Locate the cell with the specified text and output its [X, Y] center coordinate. 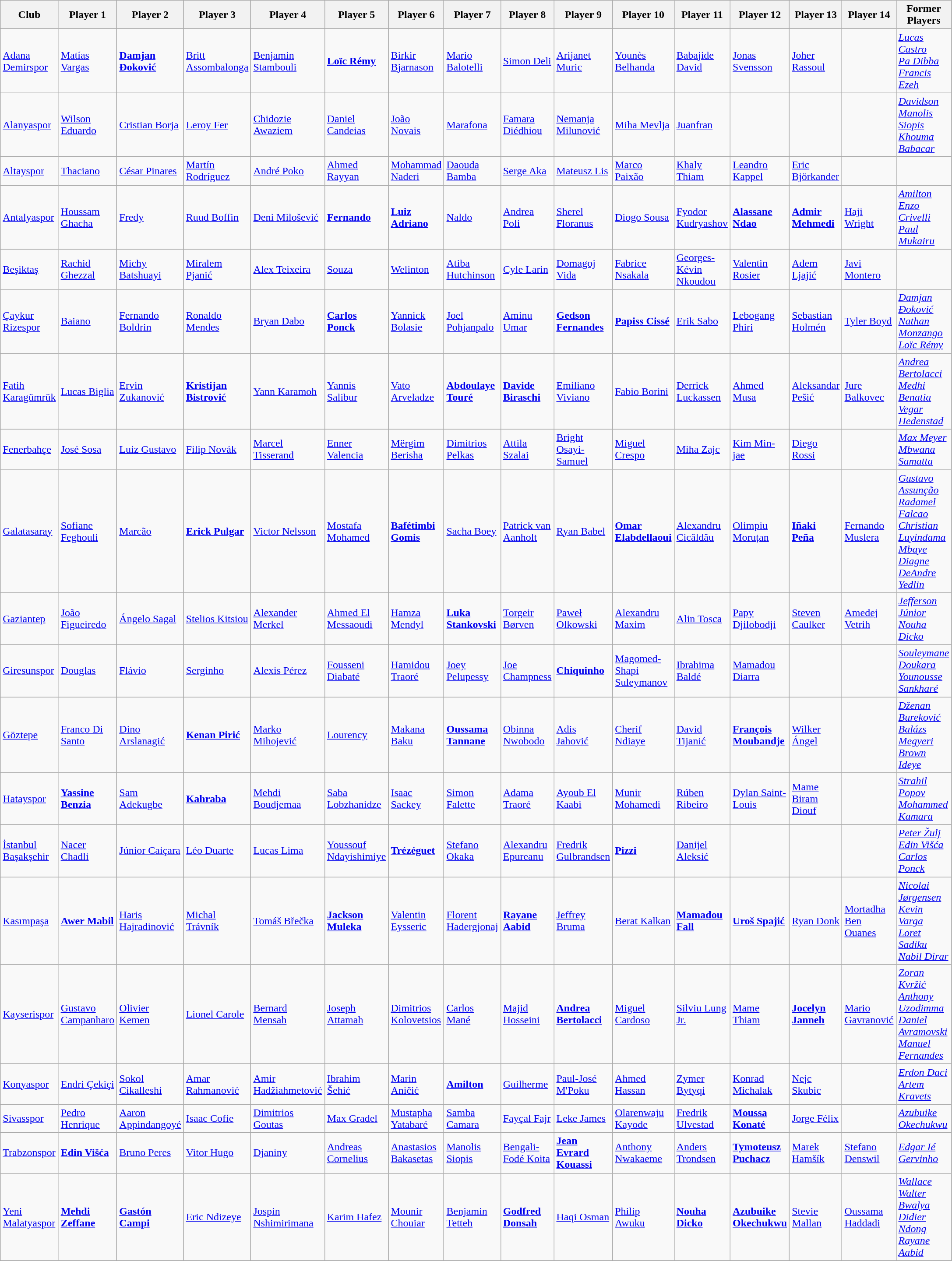
Mërgim Berisha [416, 449]
Hamza Mendyl [416, 618]
Player 6 [416, 15]
Miralem Pjanić [217, 269]
Amilton Enzo Crivelli Paul Mukairu [924, 217]
Strahil Popov Mohammed Kamara [924, 799]
Erick Pulgar [217, 531]
Göztepe [29, 735]
Vitor Hugo [217, 1153]
Yannis Salibur [356, 391]
Wallace Walter Bwalya Didier Ndong Rayane Aabid [924, 1217]
Edgar Ié Gervinho [924, 1153]
Bafétimbi Gomis [416, 531]
Douglas [88, 671]
Alexander Merkel [288, 618]
Sebastian Holmén [816, 321]
Jorge Félix [816, 1118]
Amedej Vetrih [869, 618]
José Sosa [88, 449]
Antalyaspor [29, 217]
François Moubandje [760, 735]
Tyler Boyd [869, 321]
Amir Hadžiahmetović [288, 1084]
Olimpiu Moruțan [760, 531]
Bruno Peres [150, 1153]
Jonas Svensson [760, 61]
Ibrahima Baldé [702, 671]
Younès Belhanda [643, 61]
Miguel Cardoso [643, 1014]
Sam Adekugbe [150, 799]
Mustapha Yatabaré [416, 1118]
Ahmed El Messaoudi [356, 618]
Arijanet Muric [583, 61]
Youssouf Ndayishimiye [356, 851]
Kahraba [217, 799]
Kim Min-jae [760, 449]
Andrea Poli [527, 217]
Anthony Nwakaeme [643, 1153]
Dženan Bureković Balázs Megyeri Brown Ideye [924, 735]
Anders Trondsen [702, 1153]
Samba Camara [472, 1118]
Luiz Gustavo [150, 449]
Yann Karamoh [288, 391]
Loïc Rémy [356, 61]
Omar Elabdellaoui [643, 531]
Danijel Aleksić [702, 851]
Dimitrios Goutas [288, 1118]
Daniel Candeias [356, 125]
Philip Awuku [643, 1217]
Çaykur Rizespor [29, 321]
Rachid Ghezzal [88, 269]
Souza [356, 269]
Lourency [356, 735]
Leke James [583, 1118]
Diego Rossi [816, 449]
Hatayspor [29, 799]
Galatasaray [29, 531]
Isaac Cofie [217, 1118]
Player 14 [869, 15]
Stefano Denswil [869, 1153]
Fredrik Ulvestad [702, 1118]
Haqi Osman [583, 1217]
Michal Trávník [217, 921]
Yeni Malatyaspor [29, 1217]
Flávio [150, 671]
Martín Rodríguez [217, 171]
Carlos Ponck [356, 321]
Baiano [88, 321]
Karim Hafez [356, 1217]
Miguel Crespo [643, 449]
Jean Evrard Kouassi [583, 1153]
Cherif Ndiaye [643, 735]
Sivasspor [29, 1118]
Aaron Appindangoyé [150, 1118]
Lucas Biglia [88, 391]
Gustavo Campanharo [88, 1014]
Oussama Tannane [472, 735]
Amar Rahmanović [217, 1084]
Fousseni Diabaté [356, 671]
Aminu Umar [527, 321]
Abdoulaye Touré [472, 391]
Atiba Hutchinson [472, 269]
Serge Aka [527, 171]
Famara Diédhiou [527, 125]
Matías Vargas [88, 61]
Alexandru Cicâldău [702, 531]
Olarenwaju Kayode [643, 1118]
Mario Gavranović [869, 1014]
Mamadou Diarra [760, 671]
Giresunspor [29, 671]
Joey Pelupessy [472, 671]
Anastasios Bakasetas [416, 1153]
Chiquinho [583, 671]
Jocelyn Janneh [816, 1014]
Uroš Spajić [760, 921]
Davidson Manolis Siopis Khouma Babacar [924, 125]
Erik Sabo [702, 321]
Nouha Dicko [702, 1217]
Aleksandar Pešić [816, 391]
Paweł Olkowski [583, 618]
Lionel Carole [217, 1014]
Ahmed Rayyan [356, 171]
Rúben Ribeiro [702, 799]
Alassane Ndao [760, 217]
Trézéguet [416, 851]
Filip Novák [217, 449]
Pedro Henrique [88, 1118]
Moussa Konaté [760, 1118]
Bengali-Fodé Koita [527, 1153]
Domagoj Vida [583, 269]
Andreas Cornelius [356, 1153]
João Novais [416, 125]
Nicolai Jørgensen Kevin Varga Loret Sadiku Nabil Dirar [924, 921]
André Poko [288, 171]
Simon Falette [472, 799]
Konyaspor [29, 1084]
Lucas Lima [288, 851]
Simon Deli [527, 61]
Serginho [217, 671]
Player 9 [583, 15]
Dylan Saint-Louis [760, 799]
Papy Djilobodji [760, 618]
Michy Batshuayi [150, 269]
Fabio Borini [643, 391]
Fredy [150, 217]
Nacer Chadli [88, 851]
Wilson Eduardo [88, 125]
Marcel Tisserand [288, 449]
Ahmed Musa [760, 391]
Stelios Kitsiou [217, 618]
Marko Mihojević [288, 735]
Jospin Nshimirimana [288, 1217]
Welinton [416, 269]
Alexandru Epureanu [527, 851]
Max Meyer Mbwana Samatta [924, 449]
Isaac Sackey [416, 799]
Bryan Dabo [288, 321]
Majid Hosseini [527, 1014]
Júnior Caiçara [150, 851]
Davide Biraschi [527, 391]
Mehdi Boudjemaa [288, 799]
Paul-José M'Poku [583, 1084]
Alexandru Maxim [643, 618]
Eric Björkander [816, 171]
Mohammad Naderi [416, 171]
Britt Assombalonga [217, 61]
Fernando Boldrin [150, 321]
Hamidou Traoré [416, 671]
Leroy Fer [217, 125]
Erdon Daci Artem Kravets [924, 1084]
Endri Çekiçi [88, 1084]
Ahmed Hassan [643, 1084]
Kasımpaşa [29, 921]
Kayserispor [29, 1014]
Player 5 [356, 15]
Haji Wright [869, 217]
Juanfran [702, 125]
Amilton [472, 1084]
Franco Di Santo [88, 735]
Luiz Adriano [416, 217]
Saba Lobzhanidze [356, 799]
Obinna Nwobodo [527, 735]
Magomed-Shapi Suleymanov [643, 671]
Manolis Siopis [472, 1153]
Birkir Bjarnason [416, 61]
Ayoub El Kaabi [583, 799]
Cristian Borja [150, 125]
Adana Demirspor [29, 61]
Joseph Attamah [356, 1014]
Steven Caulker [816, 618]
Silviu Lung Jr. [702, 1014]
Admir Mehmedi [816, 217]
Joher Rassoul [816, 61]
Chidozie Awaziem [288, 125]
Carlos Mané [472, 1014]
Lucas Castro Pa Dibba Francis Ezeh [924, 61]
Jeffrey Bruma [583, 921]
Kenan Pirić [217, 735]
Peter Žulj Edin Višća Carlos Ponck [924, 851]
César Pinares [150, 171]
Florent Hadergjonaj [472, 921]
Haris Hajradinović [150, 921]
Former Players [924, 15]
Patrick van Aanholt [527, 531]
Thaciano [88, 171]
Player 13 [816, 15]
Trabzonspor [29, 1153]
Benjamin Stambouli [288, 61]
Olivier Kemen [150, 1014]
Enner Valencia [356, 449]
Guilherme [527, 1084]
Rayane Aabid [527, 921]
Fredrik Gulbrandsen [583, 851]
Jure Balkovec [869, 391]
Iñaki Peña [816, 531]
Mamadou Fall [702, 921]
Mateusz Lis [583, 171]
Mortadha Ben Ouanes [869, 921]
Andrea Bertolacci [583, 1014]
Mario Balotelli [472, 61]
Yassine Benzia [88, 799]
Deni Milošević [288, 217]
Eric Ndizeye [217, 1217]
Marco Paixão [643, 171]
Player 12 [760, 15]
Gedson Fernandes [583, 321]
Mehdi Zeffane [88, 1217]
Sherel Floranus [583, 217]
Godfred Donsah [527, 1217]
Sokol Cikalleshi [150, 1084]
Fabrice Nsakala [643, 269]
Sacha Boey [472, 531]
Valentin Rosier [760, 269]
Fatih Karagümrük [29, 391]
Kristijan Bistrović [217, 391]
Damjan Đoković [150, 61]
Cyle Larin [527, 269]
Dino Arslanagić [150, 735]
Mame Biram Diouf [816, 799]
Vato Arveladze [416, 391]
Player 4 [288, 15]
Emiliano Viviano [583, 391]
Léo Duarte [217, 851]
Stefano Okaka [472, 851]
Sofiane Feghouli [88, 531]
Marin Aničić [416, 1084]
Souleymane Doukara Younousse Sankharé [924, 671]
Leandro Kappel [760, 171]
Damjan Đoković Nathan Monzango Loïc Rémy [924, 321]
Wilker Ángel [816, 735]
Fayçal Fajr [527, 1118]
Alanyaspor [29, 125]
Jackson Muleka [356, 921]
Miha Zajc [702, 449]
Miha Mevlja [643, 125]
Fyodor Kudryashov [702, 217]
Diogo Sousa [643, 217]
Club [29, 15]
Mounir Chouiar [416, 1217]
Ruud Boffin [217, 217]
Luka Stankovski [472, 618]
Bernard Mensah [288, 1014]
Alex Teixeira [288, 269]
Player 7 [472, 15]
Torgeir Børven [527, 618]
Stevie Mallan [816, 1217]
Zoran Kvržić Anthony Uzodimma Daniel Avramovski Manuel Fernandes [924, 1014]
Javi Montero [869, 269]
Valentin Eysseric [416, 921]
Bright Osayi-Samuel [583, 449]
Jefferson Júnior Nouha Dicko [924, 618]
Adem Ljajić [816, 269]
Attila Szalai [527, 449]
Fenerbahçe [29, 449]
Alin Toșca [702, 618]
Ervin Zukanović [150, 391]
Mame Thiam [760, 1014]
Naldo [472, 217]
Zymer Bytyqi [702, 1084]
Andrea Bertolacci Medhi Benatia Vegar Hedenstad [924, 391]
João Figueiredo [88, 618]
Houssam Ghacha [88, 217]
Berat Kalkan [643, 921]
Ronaldo Mendes [217, 321]
Pizzi [643, 851]
Player 10 [643, 15]
Fernando Muslera [869, 531]
Altayspor [29, 171]
Oussama Haddadi [869, 1217]
Edin Višća [88, 1153]
Dimitrios Kolovetsios [416, 1014]
Tymoteusz Puchacz [760, 1153]
Player 11 [702, 15]
Alexis Pérez [288, 671]
Ibrahim Šehić [356, 1084]
Gastón Campi [150, 1217]
Yannick Bolasie [416, 321]
Benjamin Tetteh [472, 1217]
Daouda Bamba [472, 171]
Babajide David [702, 61]
Marafona [472, 125]
Djaniny [288, 1153]
Makana Baku [416, 735]
Victor Nelsson [288, 531]
Marek Hamšík [816, 1153]
Fernando [356, 217]
Beşiktaş [29, 269]
Joe Champness [527, 671]
Mostafa Mohamed [356, 531]
Derrick Luckassen [702, 391]
Adis Jahović [583, 735]
Tomáš Břečka [288, 921]
Player 2 [150, 15]
Awer Mabil [88, 921]
Lebogang Phiri [760, 321]
Gustavo Assunção Radamel Falcao Christian Luyindama Mbaye Diagne DeAndre Yedlin [924, 531]
Konrad Michalak [760, 1084]
İstanbul Başakşehir [29, 851]
Ryan Donk [816, 921]
David Tijanić [702, 735]
Nemanja Milunović [583, 125]
Joel Pohjanpalo [472, 321]
Dimitrios Pelkas [472, 449]
Papiss Cissé [643, 321]
Ángelo Sagal [150, 618]
Munir Mohamedi [643, 799]
Marcão [150, 531]
Max Gradel [356, 1118]
Nejc Skubic [816, 1084]
Adama Traoré [527, 799]
Player 1 [88, 15]
Player 8 [527, 15]
Ryan Babel [583, 531]
Gaziantep [29, 618]
Khaly Thiam [702, 171]
Player 3 [217, 15]
Georges-Kévin Nkoudou [702, 269]
